Determine the [x, y] coordinate at the center of the cell enclosing the given text.  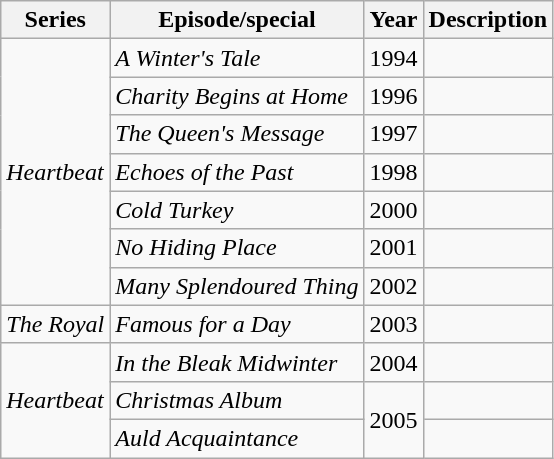
2005 [394, 419]
2000 [394, 210]
Charity Begins at Home [237, 96]
1998 [394, 172]
1994 [394, 58]
1996 [394, 96]
The Royal [56, 324]
Episode/special [237, 20]
1997 [394, 134]
The Queen's Message [237, 134]
Christmas Album [237, 400]
Famous for a Day [237, 324]
Auld Acquaintance [237, 438]
In the Bleak Midwinter [237, 362]
Echoes of the Past [237, 172]
No Hiding Place [237, 248]
2004 [394, 362]
2002 [394, 286]
2003 [394, 324]
Many Splendoured Thing [237, 286]
Series [56, 20]
Cold Turkey [237, 210]
A Winter's Tale [237, 58]
Year [394, 20]
Description [488, 20]
2001 [394, 248]
